Return [x, y] of the center of cell containing provided text 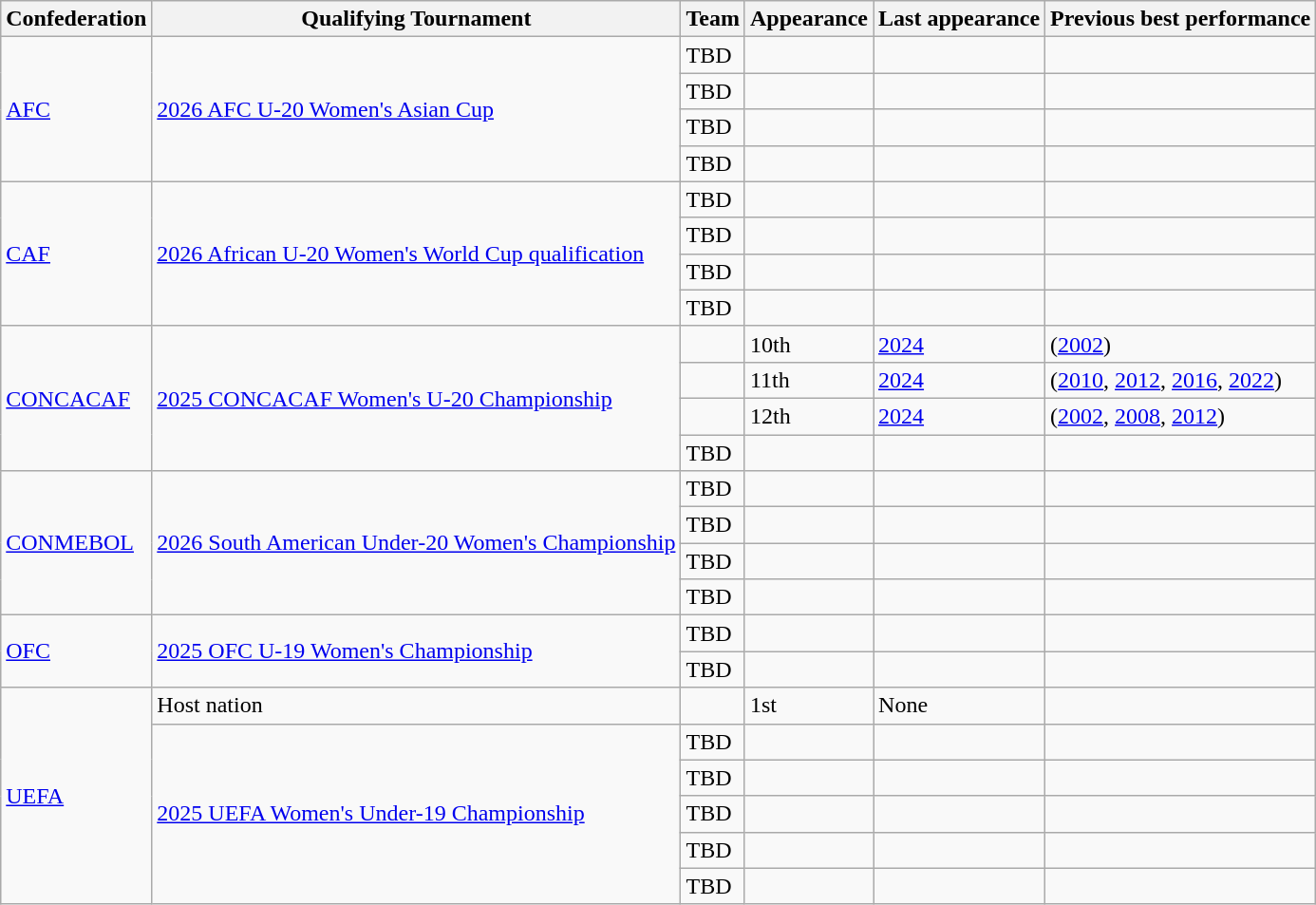
Appearance [809, 19]
2026 AFC U-20 Women's Asian Cup [416, 109]
(2002) [1181, 344]
Confederation [76, 19]
Qualifying Tournament [416, 19]
2025 OFC U-19 Women's Championship [416, 651]
11th [809, 380]
(2010, 2012, 2016, 2022) [1181, 380]
Host nation [416, 706]
OFC [76, 651]
Team [713, 19]
2026 African U-20 Women's World Cup qualification [416, 254]
10th [809, 344]
UEFA [76, 796]
1st [809, 706]
CAF [76, 254]
Last appearance [959, 19]
2026 South American Under-20 Women's Championship [416, 543]
2025 UEFA Women's Under-19 Championship [416, 814]
CONMEBOL [76, 543]
CONCACAF [76, 398]
Previous best performance [1181, 19]
2025 CONCACAF Women's U-20 Championship [416, 398]
AFC [76, 109]
12th [809, 416]
None [959, 706]
(2002, 2008, 2012) [1181, 416]
